Capture the cell that displays the provided text and extract its (X, Y) central coordinate. 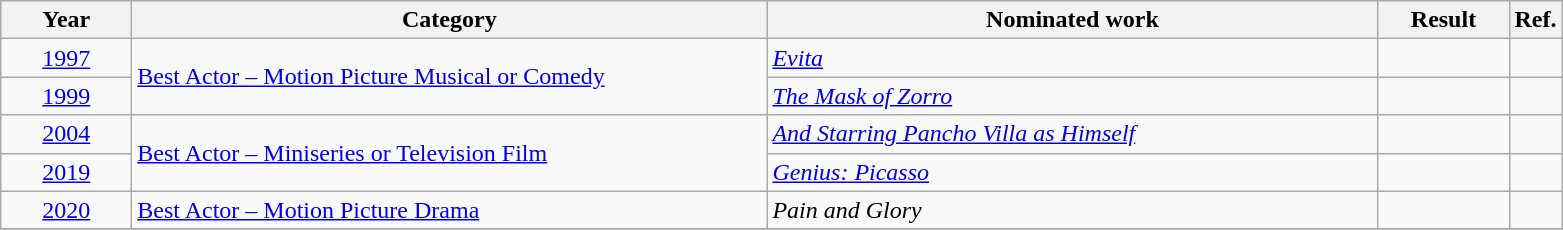
Best Actor – Motion Picture Musical or Comedy (450, 77)
2004 (66, 134)
Ref. (1536, 20)
2019 (66, 172)
Result (1444, 20)
Pain and Glory (1072, 210)
Genius: Picasso (1072, 172)
And Starring Pancho Villa as Himself (1072, 134)
1997 (66, 58)
The Mask of Zorro (1072, 96)
Best Actor – Motion Picture Drama (450, 210)
Category (450, 20)
Best Actor – Miniseries or Television Film (450, 153)
2020 (66, 210)
1999 (66, 96)
Evita (1072, 58)
Nominated work (1072, 20)
Year (66, 20)
